Identify which cell holds the provided text, then report its [X, Y] central coordinate. 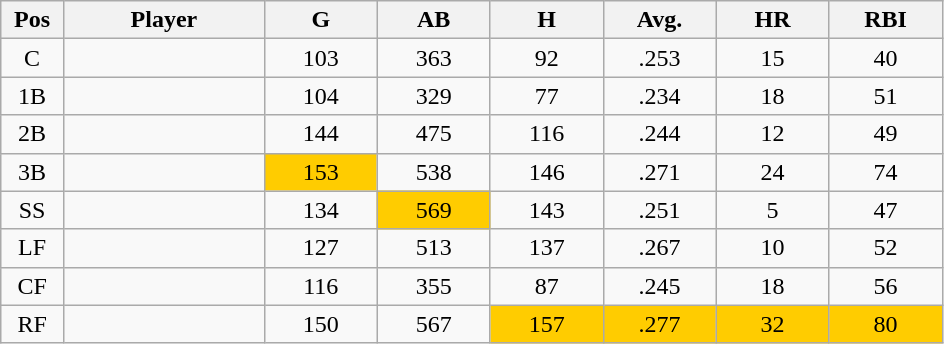
.234 [660, 96]
567 [434, 324]
G [320, 20]
CF [32, 286]
24 [772, 172]
127 [320, 248]
52 [886, 248]
LF [32, 248]
RF [32, 324]
77 [546, 96]
2B [32, 134]
Avg. [660, 20]
49 [886, 134]
12 [772, 134]
1B [32, 96]
92 [546, 58]
475 [434, 134]
Player [164, 20]
363 [434, 58]
.271 [660, 172]
87 [546, 286]
329 [434, 96]
10 [772, 248]
.267 [660, 248]
74 [886, 172]
3B [32, 172]
.245 [660, 286]
134 [320, 210]
153 [320, 172]
SS [32, 210]
144 [320, 134]
513 [434, 248]
C [32, 58]
.244 [660, 134]
HR [772, 20]
157 [546, 324]
47 [886, 210]
143 [546, 210]
80 [886, 324]
150 [320, 324]
AB [434, 20]
137 [546, 248]
.277 [660, 324]
5 [772, 210]
103 [320, 58]
569 [434, 210]
Pos [32, 20]
.253 [660, 58]
51 [886, 96]
538 [434, 172]
355 [434, 286]
H [546, 20]
56 [886, 286]
RBI [886, 20]
15 [772, 58]
104 [320, 96]
146 [546, 172]
.251 [660, 210]
32 [772, 324]
40 [886, 58]
